Output the [X, Y] coordinate of the center of the cell containing the given text.  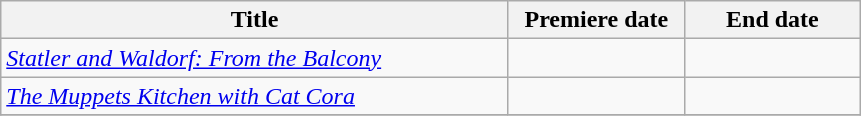
The Muppets Kitchen with Cat Cora [255, 96]
Title [255, 20]
Statler and Waldorf: From the Balcony [255, 58]
End date [772, 20]
Premiere date [596, 20]
